Capture the cell that displays the provided text and extract its [X, Y] central coordinate. 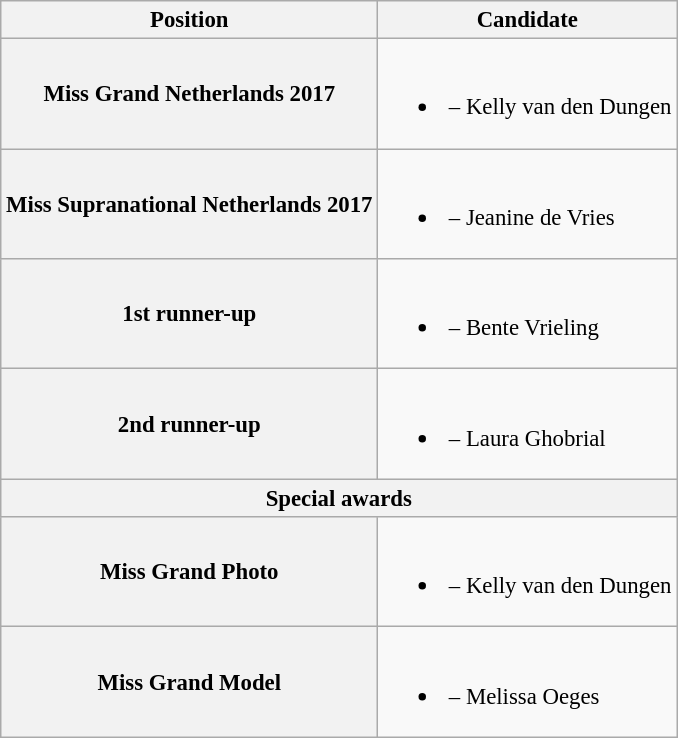
Miss Grand Netherlands 2017 [190, 94]
Candidate [528, 20]
1st runner-up [190, 314]
Miss Grand Photo [190, 572]
Position [190, 20]
Miss Grand Model [190, 682]
2nd runner-up [190, 424]
– Laura Ghobrial [528, 424]
Miss Supranational Netherlands 2017 [190, 204]
Special awards [339, 498]
– Melissa Oeges [528, 682]
– Bente Vrieling [528, 314]
– Jeanine de Vries [528, 204]
